From the cell containing the given text, extract its center point as (x, y) coordinate. 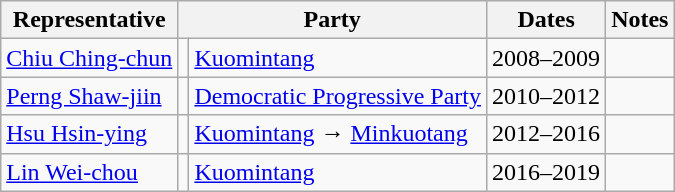
2012–2016 (546, 134)
Chiu Ching-chun (90, 58)
2010–2012 (546, 96)
Democratic Progressive Party (338, 96)
Perng Shaw-jiin (90, 96)
Kuomintang → Minkuotang (338, 134)
Party (332, 20)
Notes (640, 20)
Representative (90, 20)
Dates (546, 20)
2016–2019 (546, 172)
Lin Wei-chou (90, 172)
Hsu Hsin-ying (90, 134)
2008–2009 (546, 58)
